From the cell containing the given text, extract its center point as [X, Y] coordinate. 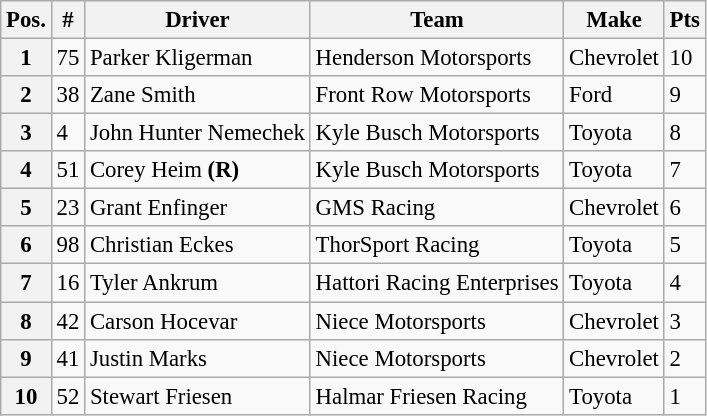
Halmar Friesen Racing [437, 396]
38 [68, 95]
Ford [614, 95]
Stewart Friesen [198, 396]
Make [614, 20]
# [68, 20]
Driver [198, 20]
John Hunter Nemechek [198, 133]
98 [68, 245]
Zane Smith [198, 95]
Tyler Ankrum [198, 283]
41 [68, 358]
51 [68, 170]
Henderson Motorsports [437, 58]
Parker Kligerman [198, 58]
GMS Racing [437, 208]
Justin Marks [198, 358]
16 [68, 283]
Front Row Motorsports [437, 95]
42 [68, 321]
Pts [684, 20]
Hattori Racing Enterprises [437, 283]
Pos. [26, 20]
Corey Heim (R) [198, 170]
23 [68, 208]
ThorSport Racing [437, 245]
Grant Enfinger [198, 208]
Christian Eckes [198, 245]
52 [68, 396]
Carson Hocevar [198, 321]
Team [437, 20]
75 [68, 58]
